Return the (x, y) coordinate for the center point of the cell that contains the specified text.  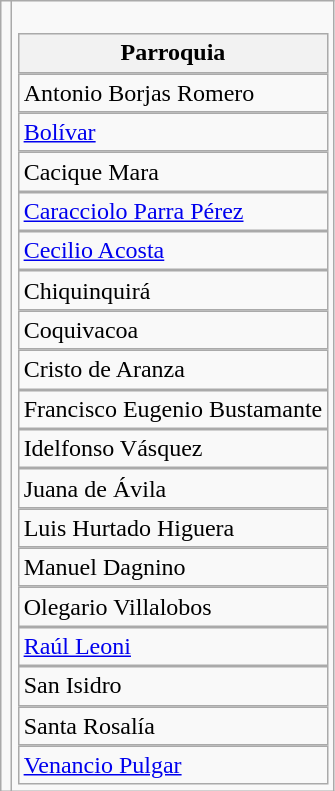
Juana de Ávila (172, 488)
Luis Hurtado Higuera (172, 528)
Venancio Pulgar (172, 765)
Antonio Borjas Romero (172, 93)
Parroquia (172, 53)
San Isidro (172, 686)
Raúl Leoni (172, 647)
Bolívar (172, 132)
Idelfonso Vásquez (172, 449)
Santa Rosalía (172, 726)
Caracciolo Parra Pérez (172, 212)
Olegario Villalobos (172, 607)
Francisco Eugenio Bustamante (172, 409)
Cristo de Aranza (172, 370)
Cecilio Acosta (172, 251)
Cacique Mara (172, 172)
Coquivacoa (172, 330)
Manuel Dagnino (172, 568)
Chiquinquirá (172, 291)
